For the text-containing cell, return its midpoint in [x, y] coordinate format. 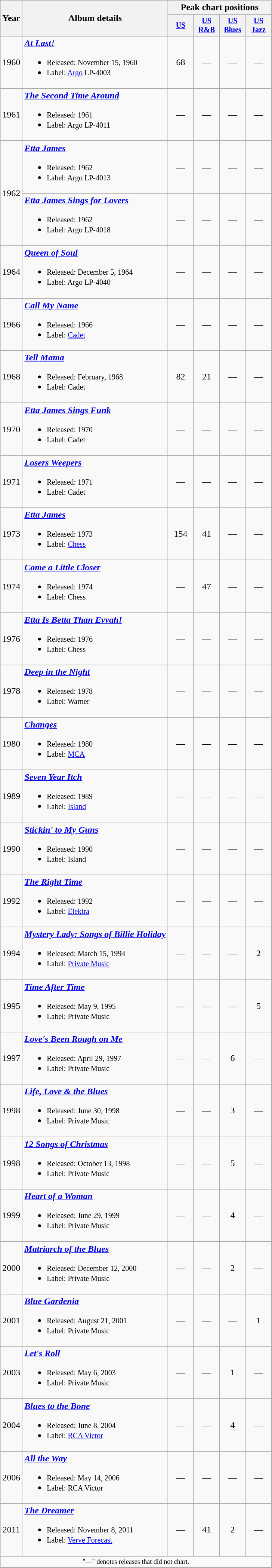
1966 [11, 324]
1973 [11, 534]
3 [232, 1111]
1995 [11, 1006]
Queen of SoulReleased: December 5, 1964Label: Argo LP-4040 [95, 272]
Year [11, 18]
US [181, 25]
2001 [11, 1320]
82 [181, 377]
US Jazz [259, 25]
Tell MamaReleased: February, 1968Label: Cadet [95, 377]
2011 [11, 1530]
ChangesReleased: 1980Label: MCA [95, 744]
Life, Love & the BluesReleased: June 30, 1998Label: Private Music [95, 1111]
2004 [11, 1425]
Etta James Sings for LoversReleased: 1962Label: Argo LP-4018 [95, 219]
1992 [11, 901]
1978 [11, 691]
2000 [11, 1268]
68 [181, 62]
1961 [11, 115]
6 [232, 1058]
1980 [11, 744]
Let's RollReleased: May 6, 2003Label: Private Music [95, 1373]
Etta JamesReleased: 1962Label: Argo LP-4013 [95, 167]
Etta JamesReleased: 1973Label: Chess [95, 534]
1962 [11, 193]
2003 [11, 1373]
Etta Is Betta Than Evvah!Released: 1976Label: Chess [95, 639]
47 [206, 586]
154 [181, 534]
1994 [11, 953]
1999 [11, 1215]
1990 [11, 848]
1964 [11, 272]
Love's Been Rough on MeReleased: April 29, 1997Label: Private Music [95, 1058]
Seven Year ItchReleased: 1989Label: Island [95, 796]
1989 [11, 796]
The Right TimeReleased: 1992Label: Elektra [95, 901]
Etta James Sings FunkReleased: 1970Label: Cadet [95, 429]
1968 [11, 377]
Stickin' to My GunsReleased: 1990Label: Island [95, 848]
21 [206, 377]
Call My NameReleased: 1966Label: Cadet [95, 324]
The Second Time AroundReleased: 1961Label: Argo LP-4011 [95, 115]
At Last!Released: November 15, 1960Label: Argo LP-4003 [95, 62]
Losers WeepersReleased: 1971Label: Cadet [95, 482]
Time After TimeReleased: May 9, 1995Label: Private Music [95, 1006]
"—" denotes releases that did not chart. [136, 1562]
1970 [11, 429]
Mystery Lady: Songs of Billie HolidayReleased: March 15, 1994Label: Private Music [95, 953]
US R&B [206, 25]
2006 [11, 1477]
Deep in the NightReleased: 1978Label: Warner [95, 691]
Blues to the BoneReleased: June 8, 2004Label: RCA Victor [95, 1425]
US Blues [232, 25]
1960 [11, 62]
All the WayReleased: May 14, 2006Label: RCA Victor [95, 1477]
Blue GardeniaReleased: August 21, 2001Label: Private Music [95, 1320]
Heart of a WomanReleased: June 29, 1999Label: Private Music [95, 1215]
Matriarch of the BluesReleased: December 12, 2000Label: Private Music [95, 1268]
1974 [11, 586]
Album details [95, 18]
Come a Little CloserReleased: 1974Label: Chess [95, 586]
1971 [11, 482]
Peak chart positions [220, 7]
1997 [11, 1058]
12 Songs of ChristmasReleased: October 13, 1998Label: Private Music [95, 1163]
1976 [11, 639]
The DreamerReleased: November 8, 2011Label: Verve Forecast [95, 1530]
